Identify which cell holds the provided text, then report its [X, Y] central coordinate. 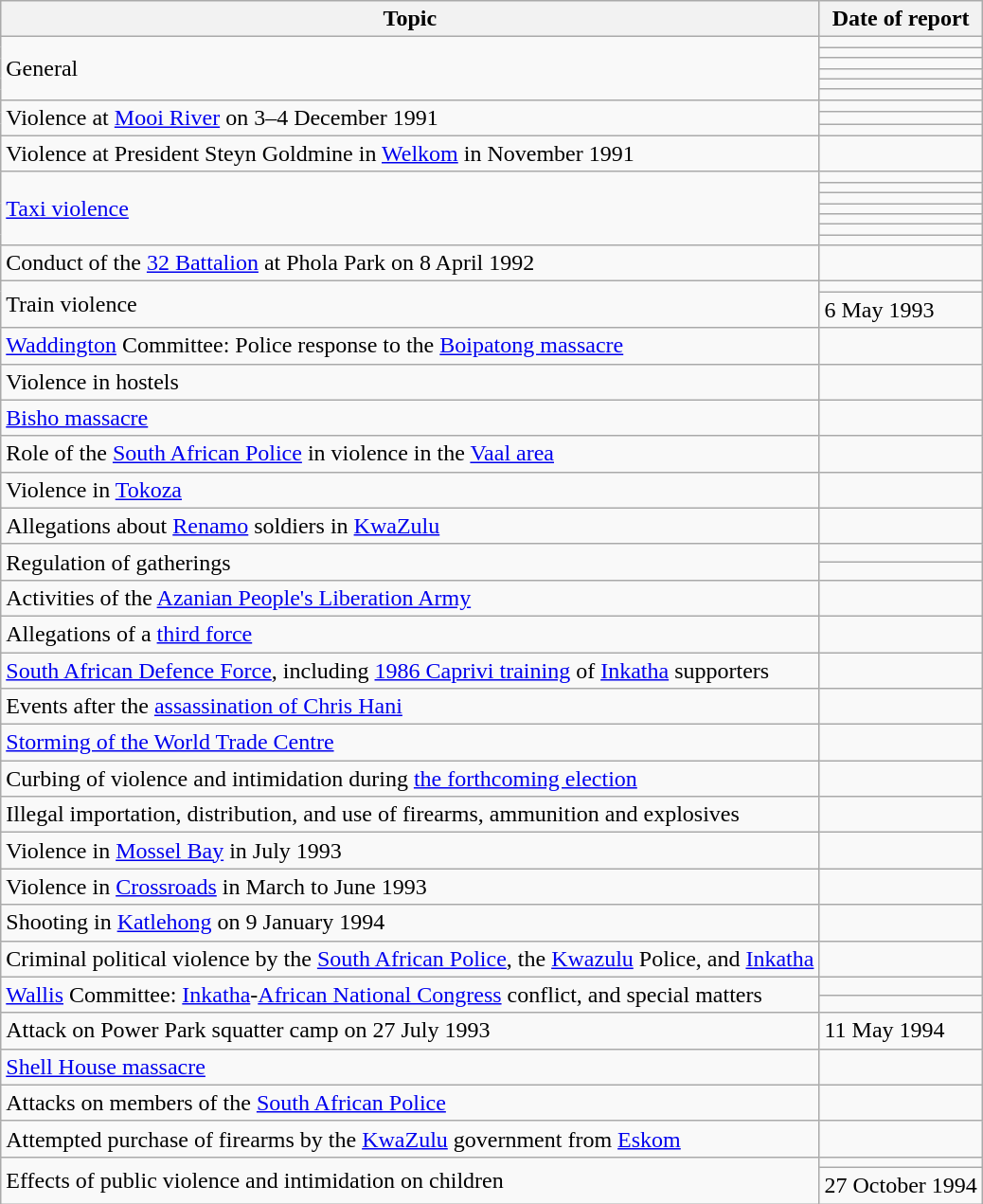
Allegations about Renamo soldiers in KwaZulu [410, 526]
Allegations of a third force [410, 634]
Attempted purchase of firearms by the KwaZulu government from Eskom [410, 1139]
Violence in Tokoza [410, 490]
Bisho massacre [410, 418]
Violence in Mossel Bay in July 1993 [410, 851]
Attacks on members of the South African Police [410, 1103]
11 May 1994 [901, 1031]
General [410, 68]
27 October 1994 [901, 1185]
Storming of the World Trade Centre [410, 743]
Shell House massacre [410, 1067]
Role of the South African Police in violence in the Vaal area [410, 454]
Criminal political violence by the South African Police, the Kwazulu Police, and Inkatha [410, 959]
Taxi violence [410, 208]
Violence in Crossroads in March to June 1993 [410, 887]
Date of report [901, 19]
Waddington Committee: Police response to the Boipatong massacre [410, 346]
Shooting in Katlehong on 9 January 1994 [410, 923]
Violence in hostels [410, 382]
Train violence [410, 305]
Attack on Power Park squatter camp on 27 July 1993 [410, 1031]
Violence at Mooi River on 3–4 December 1991 [410, 117]
Conduct of the 32 Battalion at Phola Park on 8 April 1992 [410, 263]
6 May 1993 [901, 310]
Regulation of gatherings [410, 562]
Effects of public violence and intimidation on children [410, 1180]
Curbing of violence and intimidation during the forthcoming election [410, 779]
South African Defence Force, including 1986 Caprivi training of Inkatha supporters [410, 670]
Activities of the Azanian People's Liberation Army [410, 598]
Violence at President Steyn Goldmine in Welkom in November 1991 [410, 153]
Events after the assassination of Chris Hani [410, 707]
Wallis Committee: Inkatha-African National Congress conflict, and special matters [410, 995]
Illegal importation, distribution, and use of firearms, ammunition and explosives [410, 815]
Topic [410, 19]
